Find where the given text appears and provide that cell's center as (X, Y) coordinate. 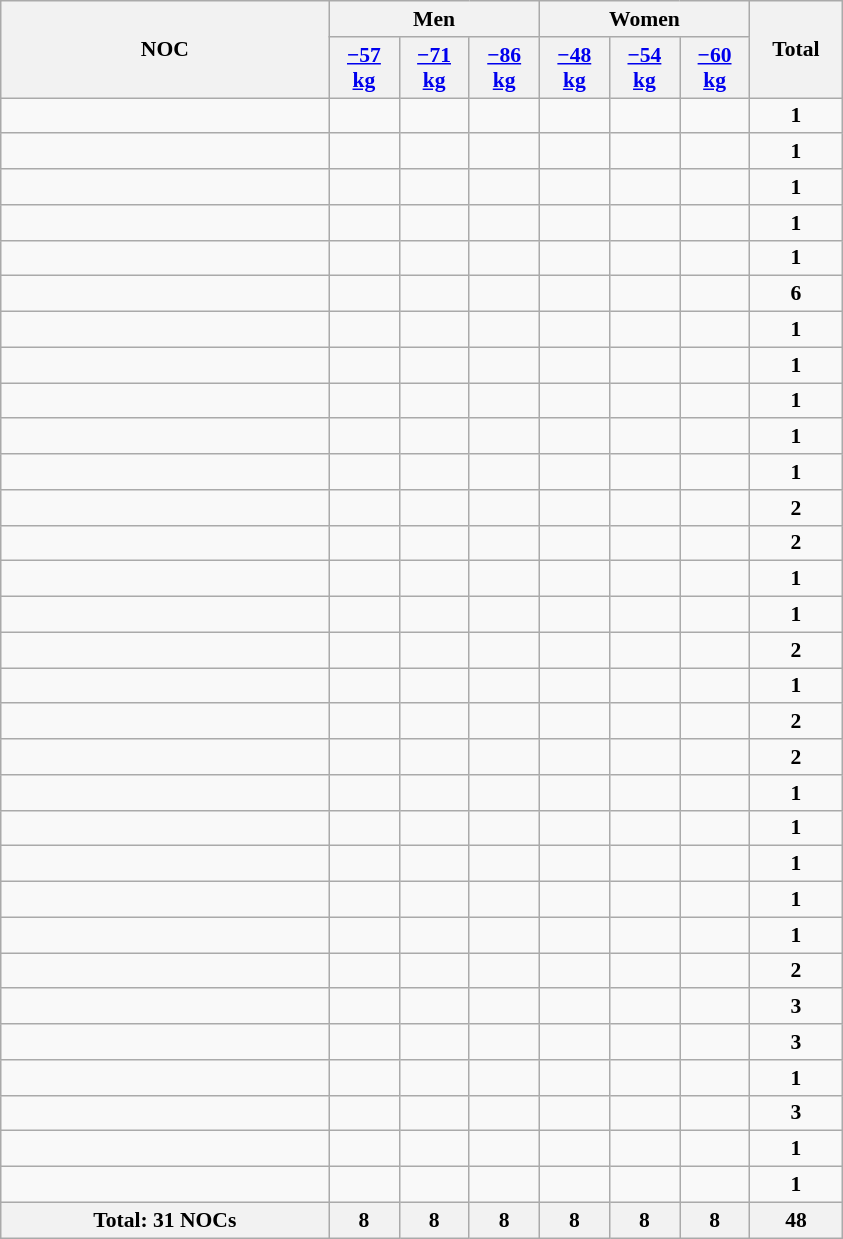
Total: 31 NOCs (165, 1220)
Women (644, 19)
−48 kg (574, 68)
Men (434, 19)
NOC (165, 50)
−86 kg (504, 68)
−57 kg (364, 68)
48 (796, 1220)
Total (796, 50)
−60 kg (715, 68)
−71 kg (434, 68)
−54 kg (644, 68)
6 (796, 294)
